Provide the [x, y] coordinate of the cell's center where the given text is located.  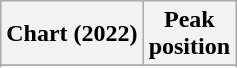
Peakposition [189, 34]
Chart (2022) [72, 34]
